Determine the (X, Y) coordinate at the center of the cell enclosing the given text.  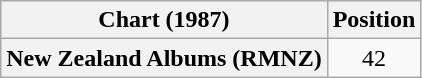
New Zealand Albums (RMNZ) (164, 58)
42 (374, 58)
Position (374, 20)
Chart (1987) (164, 20)
